Identify which cell holds the provided text, then report its [X, Y] central coordinate. 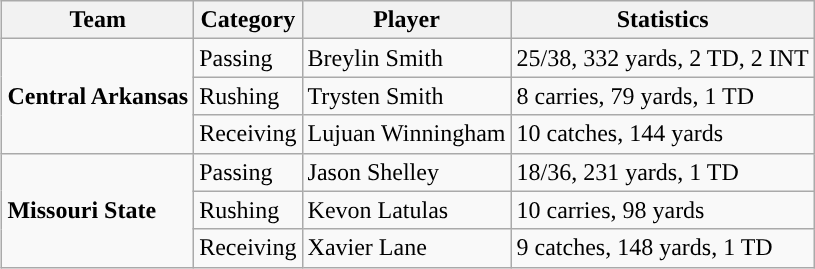
Lujuan Winningham [406, 134]
Breylin Smith [406, 58]
Player [406, 20]
9 catches, 148 yards, 1 TD [662, 248]
8 carries, 79 yards, 1 TD [662, 96]
Missouri State [98, 210]
18/36, 231 yards, 1 TD [662, 172]
Statistics [662, 20]
Jason Shelley [406, 172]
Kevon Latulas [406, 210]
25/38, 332 yards, 2 TD, 2 INT [662, 58]
10 catches, 144 yards [662, 134]
Team [98, 20]
Central Arkansas [98, 96]
Trysten Smith [406, 96]
Category [248, 20]
10 carries, 98 yards [662, 210]
Xavier Lane [406, 248]
